Extract the [x, y] coordinate from the center of the cell holding the provided text.  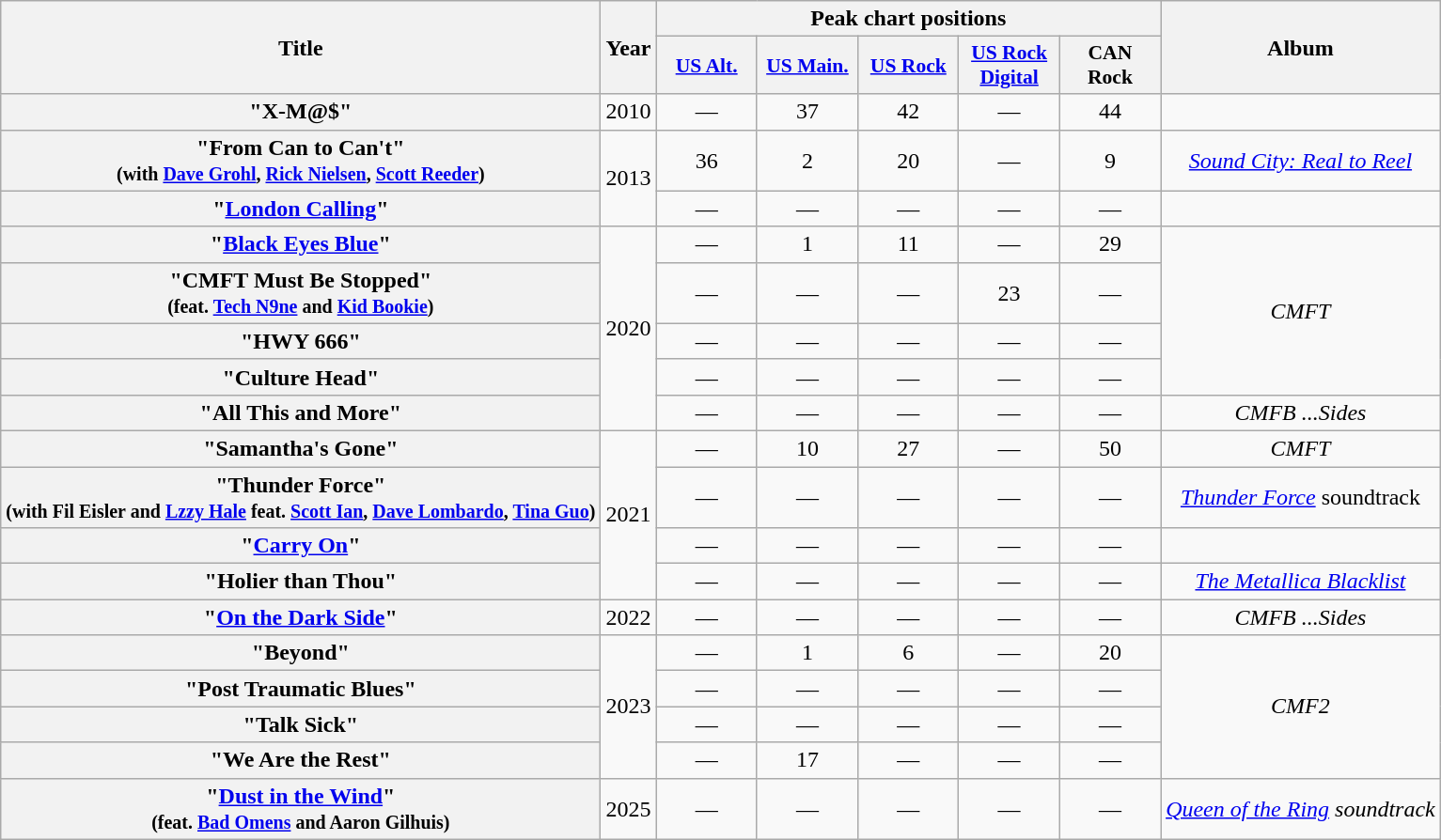
36 [707, 160]
"Dust in the Wind"(feat. Bad Omens and Aaron Gilhuis) [301, 808]
"Black Eyes Blue" [301, 244]
"Beyond" [301, 653]
2020 [628, 329]
9 [1109, 160]
"We Are the Rest" [301, 760]
29 [1109, 244]
US Alt. [707, 66]
42 [908, 112]
"Carry On" [301, 546]
US Rock Digital [1010, 66]
6 [908, 653]
"Post Traumatic Blues" [301, 689]
2021 [628, 515]
44 [1109, 112]
CAN Rock [1109, 66]
US Main. [807, 66]
37 [807, 112]
US Rock [908, 66]
"Culture Head" [301, 377]
2010 [628, 112]
"From Can to Can't"(with Dave Grohl, Rick Nielsen, Scott Reeder) [301, 160]
"Talk Sick" [301, 724]
"On the Dark Side" [301, 617]
"All This and More" [301, 412]
"CMFT Must Be Stopped"(feat. Tech N9ne and Kid Bookie) [301, 293]
2 [807, 160]
Sound City: Real to Reel [1301, 160]
27 [908, 448]
23 [1010, 293]
CMF2 [1301, 707]
11 [908, 244]
Year [628, 47]
Queen of the Ring soundtrack [1301, 808]
"London Calling" [301, 209]
"Holier than Thou" [301, 582]
The Metallica Blacklist [1301, 582]
10 [807, 448]
Album [1301, 47]
2013 [628, 179]
"Thunder Force"(with Fil Eisler and Lzzy Hale feat. Scott Ian, Dave Lombardo, Tina Guo) [301, 496]
2022 [628, 617]
2025 [628, 808]
"X-M@$" [301, 112]
17 [807, 760]
Title [301, 47]
"HWY 666" [301, 341]
Peak chart positions [908, 19]
2023 [628, 707]
Thunder Force soundtrack [1301, 496]
"Samantha's Gone" [301, 448]
50 [1109, 448]
